Capture the cell that displays the provided text and extract its [X, Y] central coordinate. 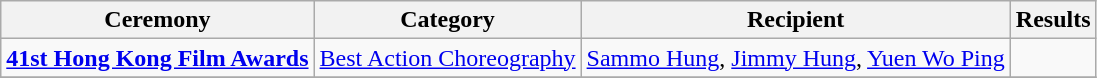
Results [1053, 20]
Recipient [796, 20]
Best Action Choreography [448, 58]
Sammo Hung, Jimmy Hung, Yuen Wo Ping [796, 58]
41st Hong Kong Film Awards [158, 58]
Category [448, 20]
Ceremony [158, 20]
